Find where the given text appears and provide that cell's center as (x, y) coordinate. 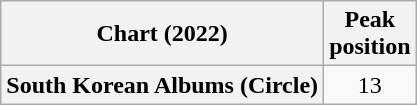
13 (370, 85)
South Korean Albums (Circle) (162, 85)
Peakposition (370, 34)
Chart (2022) (162, 34)
